Detect which cell encompasses the target text, then output its (x, y) center coordinate. 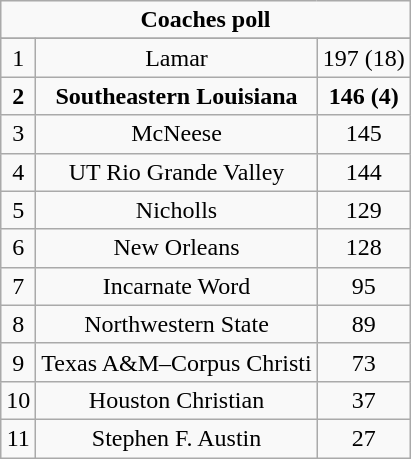
144 (364, 172)
197 (18) (364, 58)
128 (364, 248)
Nicholls (176, 210)
146 (4) (364, 96)
Stephen F. Austin (176, 438)
89 (364, 324)
5 (18, 210)
1 (18, 58)
Coaches poll (206, 20)
8 (18, 324)
UT Rio Grande Valley (176, 172)
Texas A&M–Corpus Christi (176, 362)
37 (364, 400)
Northwestern State (176, 324)
73 (364, 362)
9 (18, 362)
7 (18, 286)
145 (364, 134)
Houston Christian (176, 400)
McNeese (176, 134)
3 (18, 134)
New Orleans (176, 248)
10 (18, 400)
11 (18, 438)
Incarnate Word (176, 286)
95 (364, 286)
2 (18, 96)
129 (364, 210)
6 (18, 248)
Southeastern Louisiana (176, 96)
27 (364, 438)
4 (18, 172)
Lamar (176, 58)
